Output the (x, y) coordinate of the center of the cell containing the given text.  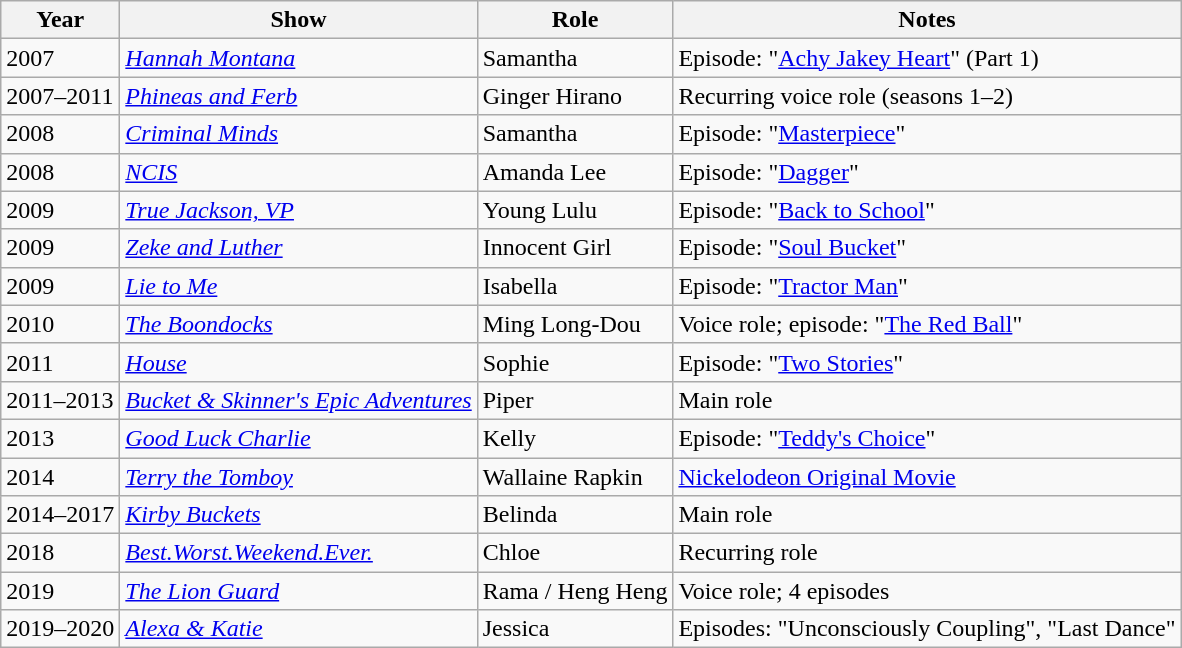
Episode: "Soul Bucket" (927, 248)
Isabella (575, 286)
Amanda Lee (575, 172)
Sophie (575, 362)
Innocent Girl (575, 248)
Good Luck Charlie (298, 438)
Jessica (575, 629)
Episode: "Teddy's Choice" (927, 438)
Episodes: "Unconsciously Coupling", "Last Dance" (927, 629)
Zeke and Luther (298, 248)
Ming Long-Dou (575, 324)
Kelly (575, 438)
Piper (575, 400)
2010 (60, 324)
Hannah Montana (298, 58)
Chloe (575, 553)
Recurring role (927, 553)
The Boondocks (298, 324)
Voice role; episode: "The Red Ball" (927, 324)
House (298, 362)
Ginger Hirano (575, 96)
Rama / Heng Heng (575, 591)
Bucket & Skinner's Epic Adventures (298, 400)
Recurring voice role (seasons 1–2) (927, 96)
Year (60, 20)
Nickelodeon Original Movie (927, 477)
Wallaine Rapkin (575, 477)
Phineas and Ferb (298, 96)
Episode: "Dagger" (927, 172)
Best.Worst.Weekend.Ever. (298, 553)
Episode: "Masterpiece" (927, 134)
2019 (60, 591)
2011 (60, 362)
2018 (60, 553)
Kirby Buckets (298, 515)
Episode: "Two Stories" (927, 362)
Notes (927, 20)
Episode: "Back to School" (927, 210)
True Jackson, VP (298, 210)
Episode: "Tractor Man" (927, 286)
Terry the Tomboy (298, 477)
Show (298, 20)
Episode: "Achy Jakey Heart" (Part 1) (927, 58)
Young Lulu (575, 210)
2007–2011 (60, 96)
NCIS (298, 172)
2013 (60, 438)
Criminal Minds (298, 134)
Belinda (575, 515)
Voice role; 4 episodes (927, 591)
The Lion Guard (298, 591)
2007 (60, 58)
2011–2013 (60, 400)
Alexa & Katie (298, 629)
Lie to Me (298, 286)
Role (575, 20)
2014 (60, 477)
2019–2020 (60, 629)
2014–2017 (60, 515)
